Pinpoint the cell where the given text exists, returning its [x, y] midpoint coordinate. 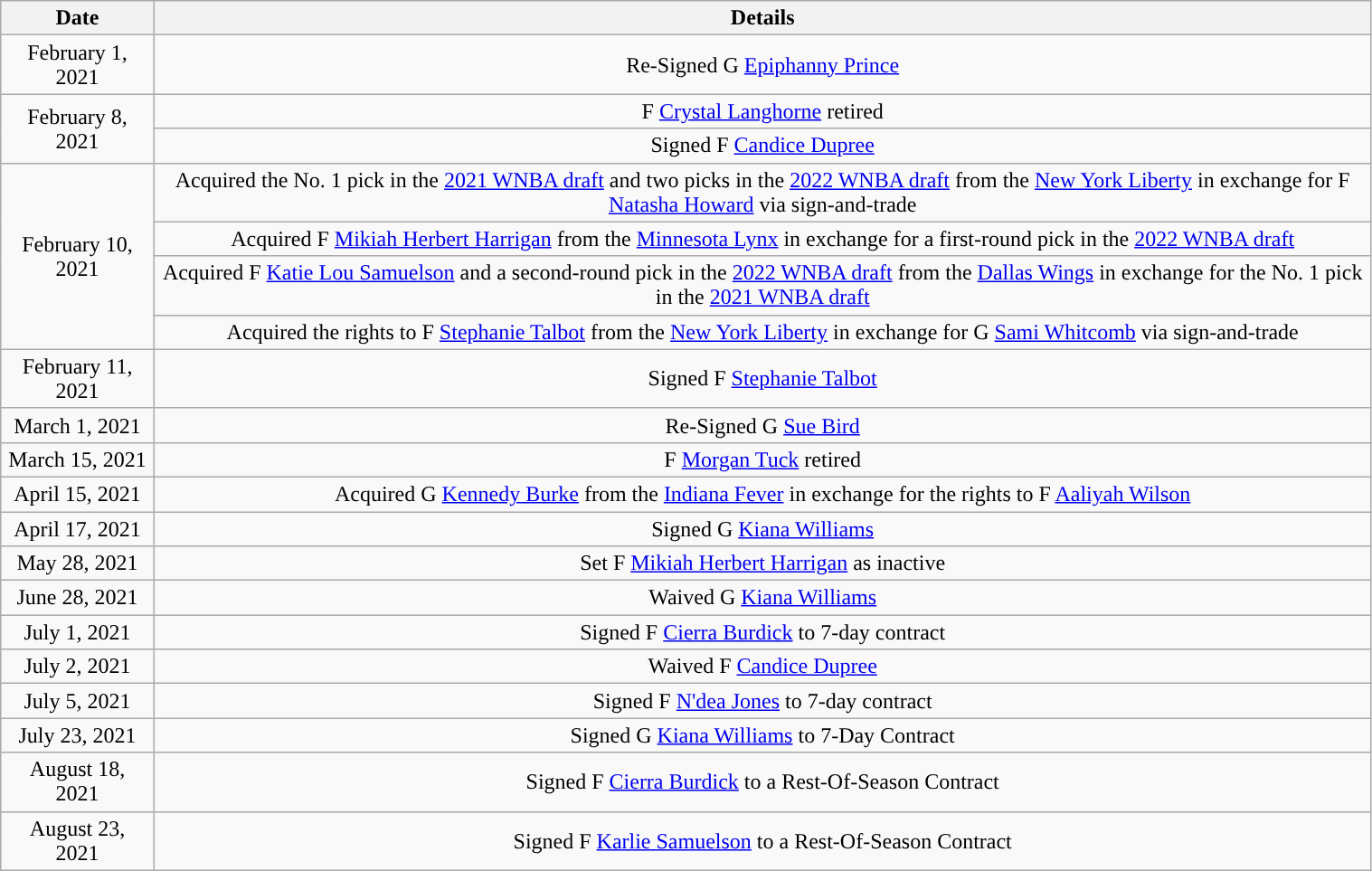
April 17, 2021 [78, 529]
July 5, 2021 [78, 701]
February 10, 2021 [78, 256]
F Morgan Tuck retired [762, 459]
Set F Mikiah Herbert Harrigan as inactive [762, 563]
Date [78, 18]
Acquired F Mikiah Herbert Harrigan from the Minnesota Lynx in exchange for a first-round pick in the 2022 WNBA draft [762, 239]
August 23, 2021 [78, 841]
Signed F N'dea Jones to 7-day contract [762, 701]
May 28, 2021 [78, 563]
March 1, 2021 [78, 425]
Waived F Candice Dupree [762, 667]
Signed G Kiana Williams [762, 529]
Signed F Stephanie Talbot [762, 378]
April 15, 2021 [78, 494]
July 1, 2021 [78, 632]
March 15, 2021 [78, 459]
Signed G Kiana Williams to 7-Day Contract [762, 735]
February 11, 2021 [78, 378]
Details [762, 18]
June 28, 2021 [78, 598]
July 23, 2021 [78, 735]
F Crystal Langhorne retired [762, 111]
February 8, 2021 [78, 128]
August 18, 2021 [78, 781]
Acquired G Kennedy Burke from the Indiana Fever in exchange for the rights to F Aaliyah Wilson [762, 494]
Signed F Candice Dupree [762, 146]
Acquired the rights to F Stephanie Talbot from the New York Liberty in exchange for G Sami Whitcomb via sign-and-trade [762, 332]
July 2, 2021 [78, 667]
Signed F Cierra Burdick to 7-day contract [762, 632]
February 1, 2021 [78, 65]
Re-Signed G Sue Bird [762, 425]
Signed F Cierra Burdick to a Rest-Of-Season Contract [762, 781]
Waived G Kiana Williams [762, 598]
Signed F Karlie Samuelson to a Rest-Of-Season Contract [762, 841]
Re-Signed G Epiphanny Prince [762, 65]
